Find where the given text appears and provide that cell's center as [X, Y] coordinate. 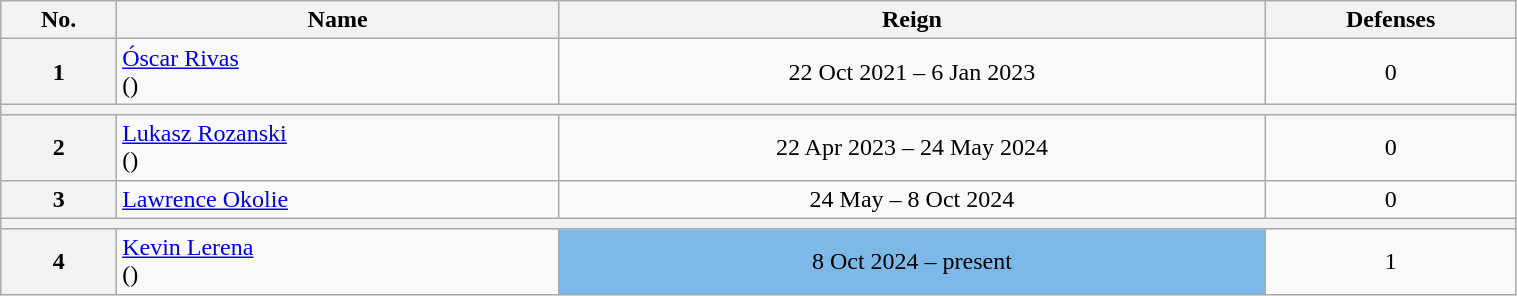
24 May – 8 Oct 2024 [912, 199]
4 [59, 262]
No. [59, 20]
Reign [912, 20]
22 Apr 2023 – 24 May 2024 [912, 148]
Lawrence Okolie [338, 199]
Lukasz Rozanski() [338, 148]
Óscar Rivas() [338, 72]
Name [338, 20]
Defenses [1390, 20]
8 Oct 2024 – present [912, 262]
2 [59, 148]
Kevin Lerena() [338, 262]
22 Oct 2021 – 6 Jan 2023 [912, 72]
3 [59, 199]
